From the cell containing the given text, extract its center point as (x, y) coordinate. 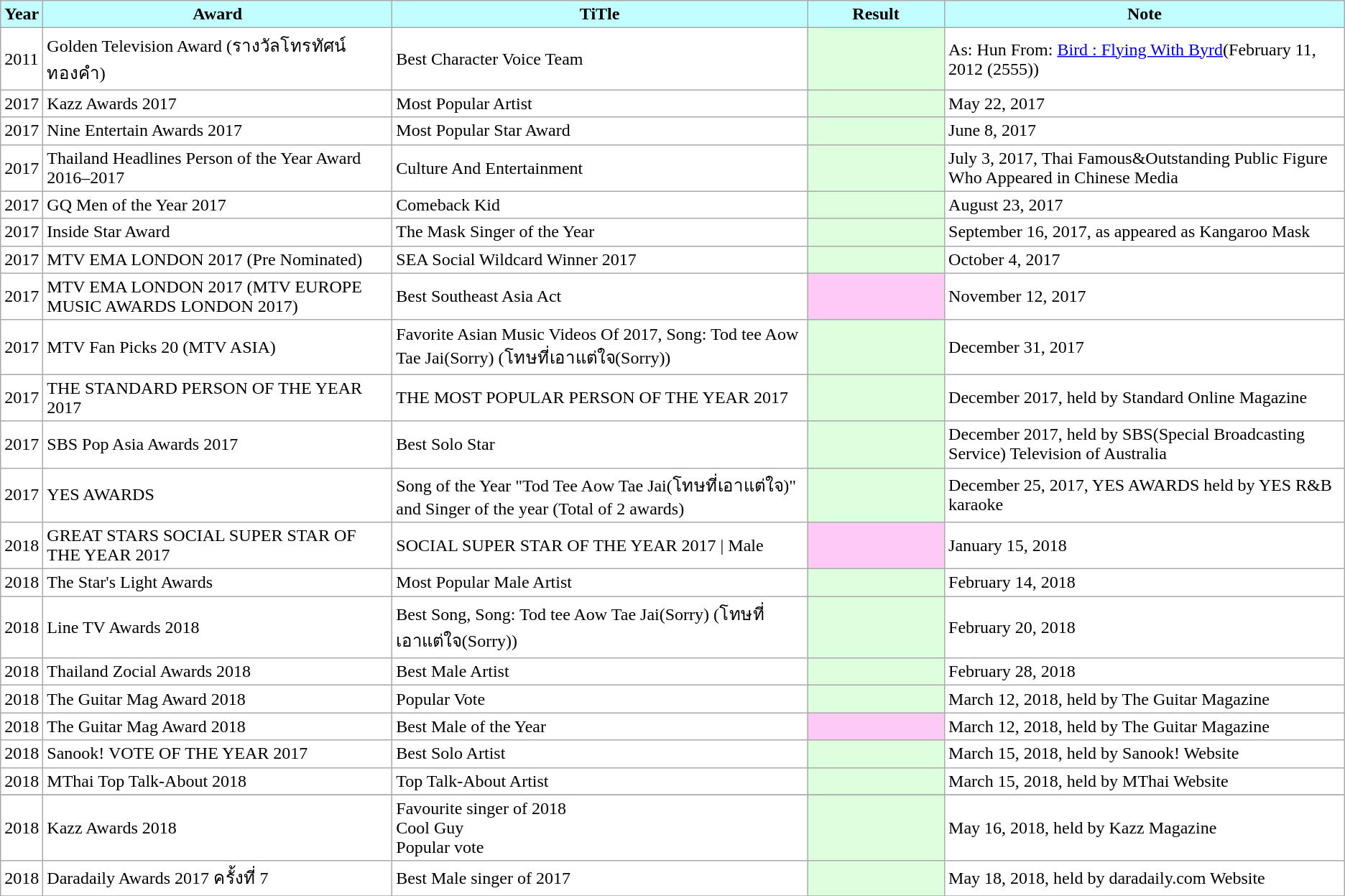
The Star's Light Awards (218, 583)
October 4, 2017 (1145, 259)
Comeback Kid (600, 205)
February 20, 2018 (1145, 627)
GQ Men of the Year 2017 (218, 205)
THE STANDARD PERSON OF THE YEAR 2017 (218, 398)
Culture And Entertainment (600, 168)
Best Song, Song: Tod tee Aow Tae Jai(Sorry) (โทษที่เอาแต่ใจ(Sorry)) (600, 627)
Kazz Awards 2018 (218, 828)
Most Popular Artist (600, 103)
As: Hun From: Bird : Flying With Byrd(February 11, 2012 (2555)) (1145, 59)
TiTle (600, 14)
Note (1145, 14)
Daradaily Awards 2017 ครั้งที่ 7 (218, 878)
Best Character Voice Team (600, 59)
Most Popular Male Artist (600, 583)
Award (218, 14)
Best Male Artist (600, 672)
March 15, 2018, held by Sanook! Website (1145, 754)
2011 (22, 59)
SOCIAL SUPER STAR OF THE YEAR 2017 | Male (600, 546)
Best Solo Star (600, 444)
May 16, 2018, held by Kazz Magazine (1145, 828)
Popular Vote (600, 699)
Sanook! VOTE OF THE YEAR 2017 (218, 754)
December 2017, held by SBS(Special Broadcasting Service) Television of Australia (1145, 444)
February 14, 2018 (1145, 583)
Thailand Headlines Person of the Year Award 2016–2017 (218, 168)
July 3, 2017, Thai Famous&Outstanding Public Figure Who Appeared in Chinese Media (1145, 168)
January 15, 2018 (1145, 546)
MTV Fan Picks 20 (MTV ASIA) (218, 347)
June 8, 2017 (1145, 131)
May 22, 2017 (1145, 103)
MTV EMA LONDON 2017 (MTV EUROPE MUSIC AWARDS LONDON 2017) (218, 296)
Best Solo Artist (600, 754)
Year (22, 14)
Result (877, 14)
MThai Top Talk-About 2018 (218, 781)
SEA Social Wildcard Winner 2017 (600, 259)
Golden Television Award (รางวัลโทรทัศน์ทองคำ) (218, 59)
Favourite singer of 2018 Cool Guy Popular vote (600, 828)
Best Male of the Year (600, 726)
Inside Star Award (218, 232)
GREAT STARS SOCIAL SUPER STAR OF THE YEAR 2017 (218, 546)
September 16, 2017, as appeared as Kangaroo Mask (1145, 232)
Song of the Year "Tod Tee Aow Tae Jai(โทษที่เอาแต่ใจ)" and Singer of the year (Total of 2 awards) (600, 495)
Favorite Asian Music Videos Of 2017, Song: Tod tee Aow Tae Jai(Sorry) (โทษที่เอาแต่ใจ(Sorry)) (600, 347)
August 23, 2017 (1145, 205)
Nine Entertain Awards 2017 (218, 131)
The Mask Singer of the Year (600, 232)
February 28, 2018 (1145, 672)
YES AWARDS (218, 495)
December 25, 2017, YES AWARDS held by YES R&B karaoke (1145, 495)
November 12, 2017 (1145, 296)
Best Southeast Asia Act (600, 296)
MTV EMA LONDON 2017 (Pre Nominated) (218, 259)
Line TV Awards 2018 (218, 627)
March 15, 2018, held by MThai Website (1145, 781)
December 2017, held by Standard Online Magazine (1145, 398)
Top Talk-About Artist (600, 781)
SBS Pop Asia Awards 2017 (218, 444)
December 31, 2017 (1145, 347)
Best Male singer of 2017 (600, 878)
THE MOST POPULAR PERSON OF THE YEAR 2017 (600, 398)
Thailand Zocial Awards 2018 (218, 672)
May 18, 2018, held by daradaily.com Website (1145, 878)
Kazz Awards 2017 (218, 103)
Most Popular Star Award (600, 131)
